Provide the [X, Y] coordinate of the cell's center where the given text is located.  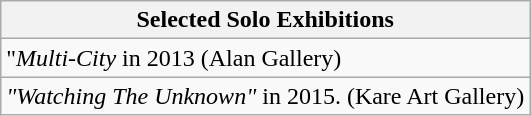
"Watching The Unknown" in 2015. (Kare Art Gallery) [266, 96]
Selected Solo Exhibitions [266, 20]
"Multi-City in 2013 (Alan Gallery) [266, 58]
